Determine the (x, y) coordinate at the center of the cell enclosing the given text.  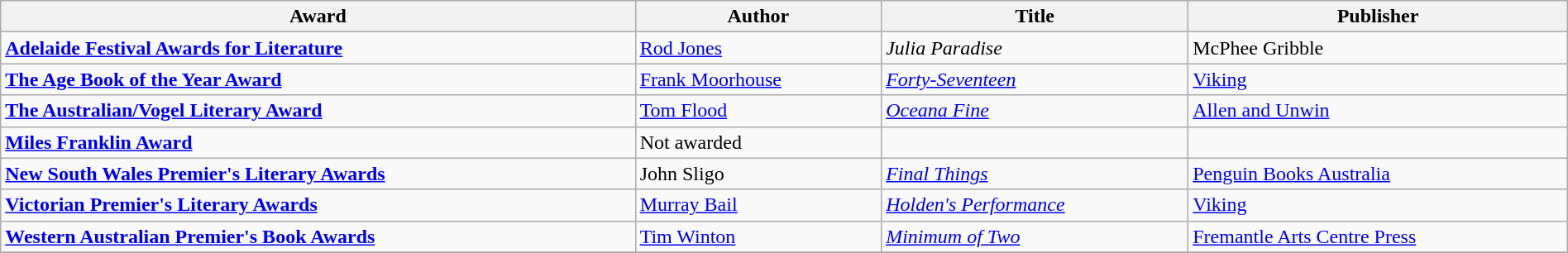
Publisher (1378, 17)
Minimum of Two (1035, 236)
Oceana Fine (1035, 111)
Victorian Premier's Literary Awards (318, 205)
Not awarded (758, 142)
Western Australian Premier's Book Awards (318, 236)
Miles Franklin Award (318, 142)
Holden's Performance (1035, 205)
The Australian/Vogel Literary Award (318, 111)
The Age Book of the Year Award (318, 79)
McPhee Gribble (1378, 48)
John Sligo (758, 174)
Adelaide Festival Awards for Literature (318, 48)
New South Wales Premier's Literary Awards (318, 174)
Forty-Seventeen (1035, 79)
Award (318, 17)
Allen and Unwin (1378, 111)
Julia Paradise (1035, 48)
Title (1035, 17)
Final Things (1035, 174)
Tim Winton (758, 236)
Author (758, 17)
Murray Bail (758, 205)
Rod Jones (758, 48)
Tom Flood (758, 111)
Penguin Books Australia (1378, 174)
Fremantle Arts Centre Press (1378, 236)
Frank Moorhouse (758, 79)
